Capture the cell that displays the provided text and extract its (x, y) central coordinate. 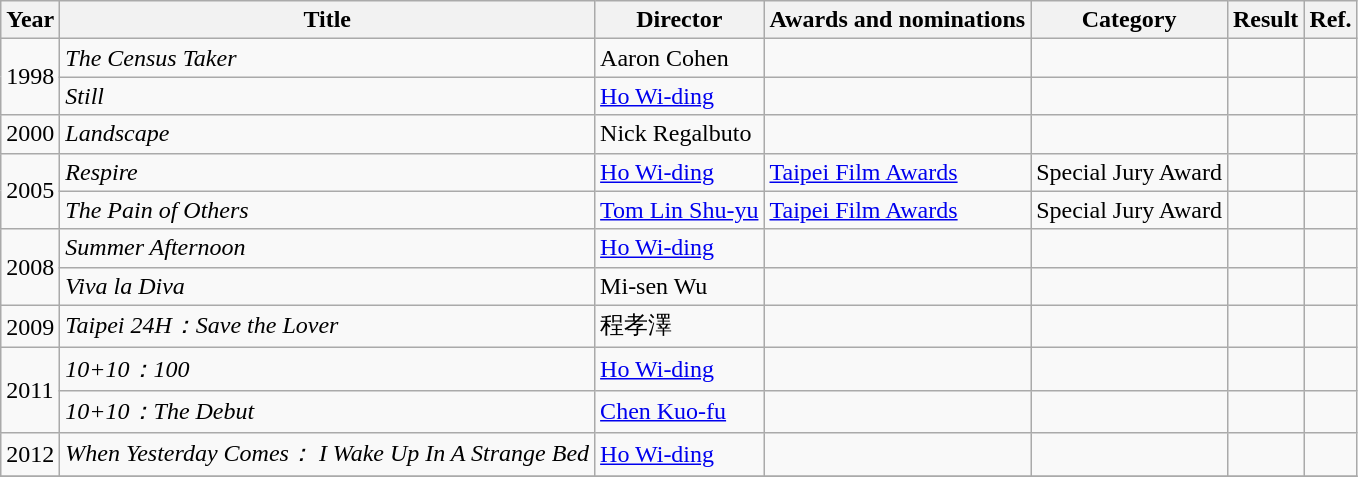
2012 (30, 454)
Result (1265, 20)
Nick Regalbuto (680, 134)
Viva la Diva (328, 286)
Category (1130, 20)
When Yesterday Comes： I Wake Up In A Strange Bed (328, 454)
Title (328, 20)
Summer Afternoon (328, 248)
Still (328, 96)
Tom Lin Shu-yu (680, 210)
2005 (30, 191)
1998 (30, 77)
Chen Kuo-fu (680, 412)
Respire (328, 172)
Year (30, 20)
2011 (30, 390)
Awards and nominations (898, 20)
程孝澤 (680, 326)
Aaron Cohen (680, 58)
Mi-sen Wu (680, 286)
10+10：The Debut (328, 412)
2000 (30, 134)
2008 (30, 267)
The Census Taker (328, 58)
Taipei 24H：Save the Lover (328, 326)
Ref. (1330, 20)
2009 (30, 326)
10+10：100 (328, 370)
Director (680, 20)
The Pain of Others (328, 210)
Landscape (328, 134)
